Return the [x, y] coordinate for the center point of the cell that contains the specified text.  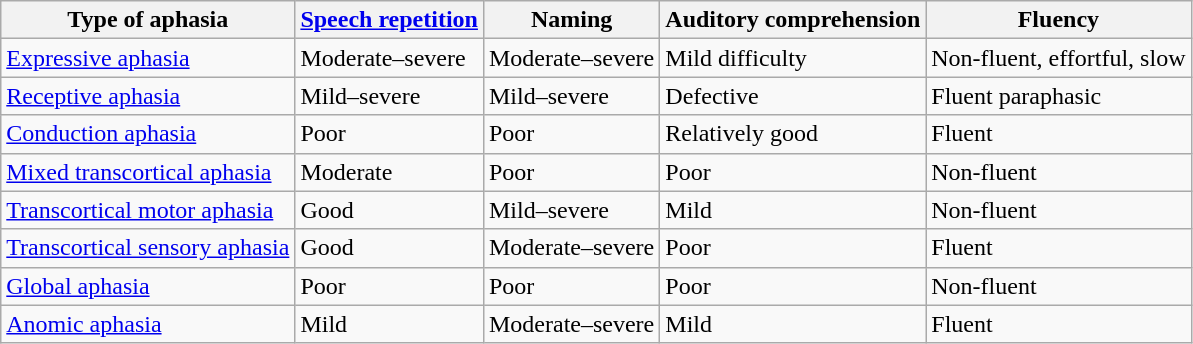
Fluent paraphasic [1058, 96]
Defective [793, 96]
Transcortical motor aphasia [148, 210]
Type of aphasia [148, 20]
Moderate [390, 172]
Speech repetition [390, 20]
Receptive aphasia [148, 96]
Non-fluent, effortful, slow [1058, 58]
Relatively good [793, 134]
Mild difficulty [793, 58]
Transcortical sensory aphasia [148, 248]
Fluency [1058, 20]
Global aphasia [148, 286]
Naming [571, 20]
Auditory comprehension [793, 20]
Conduction aphasia [148, 134]
Anomic aphasia [148, 324]
Expressive aphasia [148, 58]
Mixed transcortical aphasia [148, 172]
